Detect which cell encompasses the target text, then output its [X, Y] center coordinate. 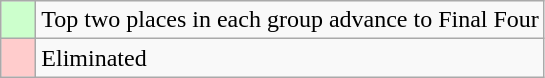
Eliminated [290, 58]
Top two places in each group advance to Final Four [290, 20]
